From the cell containing the given text, extract its center point as (x, y) coordinate. 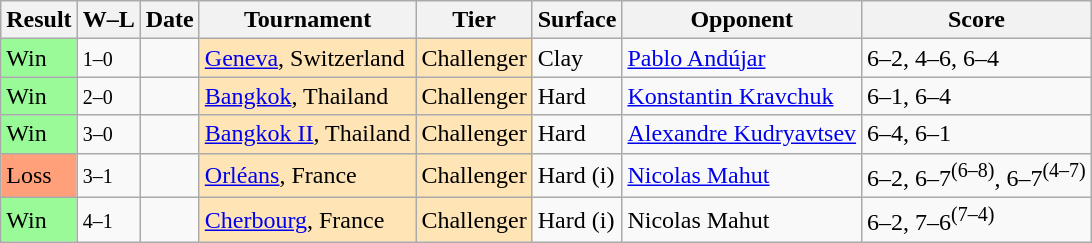
W–L (108, 20)
Opponent (742, 20)
1–0 (108, 58)
6–2, 7–6(7–4) (977, 220)
6–2, 6–7(6–8), 6–7(4–7) (977, 176)
Tournament (308, 20)
Score (977, 20)
Geneva, Switzerland (308, 58)
Date (170, 20)
Clay (577, 58)
Tier (474, 20)
Orléans, France (308, 176)
6–1, 6–4 (977, 96)
Surface (577, 20)
Loss (39, 176)
Pablo Andújar (742, 58)
4–1 (108, 220)
Bangkok II, Thailand (308, 134)
2–0 (108, 96)
6–4, 6–1 (977, 134)
Bangkok, Thailand (308, 96)
Cherbourg, France (308, 220)
Alexandre Kudryavtsev (742, 134)
6–2, 4–6, 6–4 (977, 58)
Konstantin Kravchuk (742, 96)
3–1 (108, 176)
3–0 (108, 134)
Result (39, 20)
